Capture the cell that displays the provided text and extract its (X, Y) central coordinate. 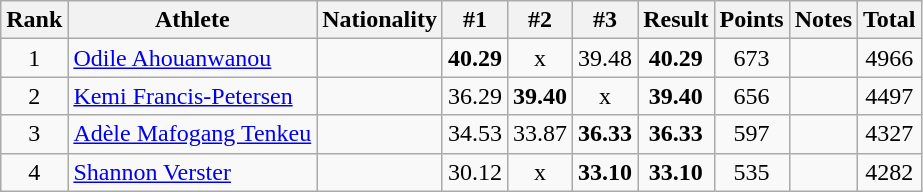
4 (34, 172)
30.12 (474, 172)
Shannon Verster (192, 172)
33.87 (540, 134)
2 (34, 96)
Rank (34, 20)
Kemi Francis-Petersen (192, 96)
Athlete (192, 20)
673 (752, 58)
Adèle Mafogang Tenkeu (192, 134)
34.53 (474, 134)
Odile Ahouanwanou (192, 58)
4282 (890, 172)
36.29 (474, 96)
535 (752, 172)
4497 (890, 96)
3 (34, 134)
#3 (606, 20)
Points (752, 20)
Notes (823, 20)
39.48 (606, 58)
4966 (890, 58)
#2 (540, 20)
1 (34, 58)
Result (676, 20)
#1 (474, 20)
656 (752, 96)
Nationality (380, 20)
Total (890, 20)
597 (752, 134)
4327 (890, 134)
